Identify which cell holds the provided text, then report its (X, Y) central coordinate. 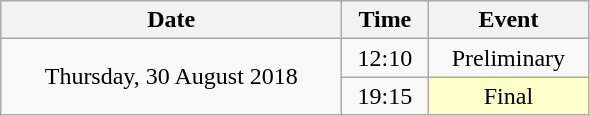
12:10 (385, 58)
Date (172, 20)
Thursday, 30 August 2018 (172, 77)
Final (508, 96)
Preliminary (508, 58)
19:15 (385, 96)
Event (508, 20)
Time (385, 20)
